Detect which cell encompasses the target text, then output its (X, Y) center coordinate. 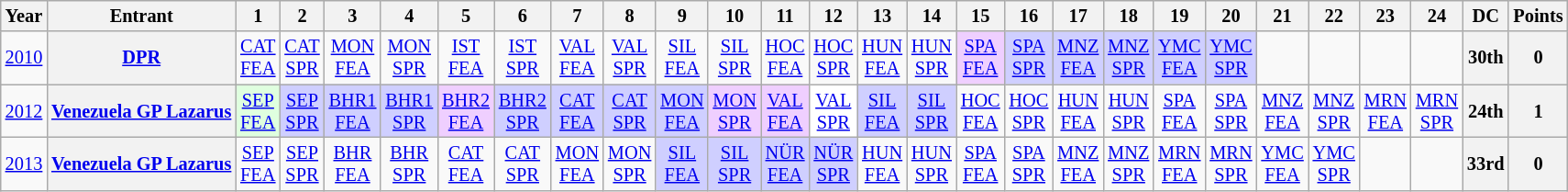
10 (734, 16)
BHR1SPR (409, 111)
BHR1FEA (353, 111)
11 (785, 16)
2012 (24, 111)
NÜRFEA (785, 164)
6 (523, 16)
2 (302, 16)
BHRFEA (353, 164)
2010 (24, 58)
17 (1078, 16)
DC (1485, 16)
2013 (24, 164)
ISTFEA (466, 58)
8 (629, 16)
14 (932, 16)
12 (833, 16)
4 (409, 16)
24th (1485, 111)
21 (1282, 16)
24 (1437, 16)
19 (1179, 16)
3 (353, 16)
5 (466, 16)
9 (682, 16)
BHRSPR (409, 164)
30th (1485, 58)
Entrant (141, 16)
23 (1386, 16)
Year (24, 16)
7 (578, 16)
BHR2FEA (466, 111)
13 (882, 16)
18 (1128, 16)
BHR2SPR (523, 111)
20 (1231, 16)
Points (1538, 16)
ISTSPR (523, 58)
16 (1029, 16)
DPR (141, 58)
NÜRSPR (833, 164)
22 (1334, 16)
15 (981, 16)
33rd (1485, 164)
